For the text-containing cell, return its midpoint in (x, y) coordinate format. 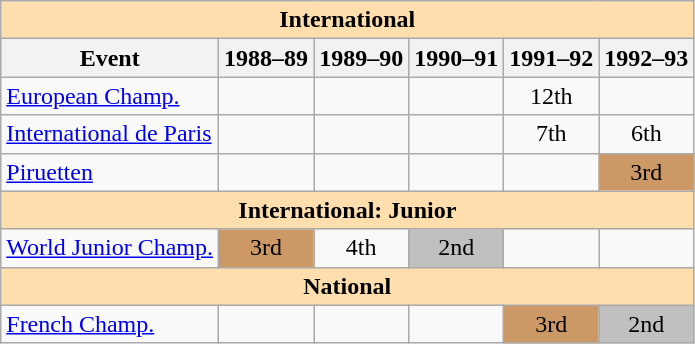
6th (646, 134)
1990–91 (456, 58)
1989–90 (362, 58)
Piruetten (110, 172)
French Champ. (110, 324)
7th (552, 134)
4th (362, 248)
12th (552, 96)
International (348, 20)
European Champ. (110, 96)
National (348, 286)
1992–93 (646, 58)
World Junior Champ. (110, 248)
Event (110, 58)
International: Junior (348, 210)
1988–89 (266, 58)
1991–92 (552, 58)
International de Paris (110, 134)
